From the cell containing the given text, extract its center point as [X, Y] coordinate. 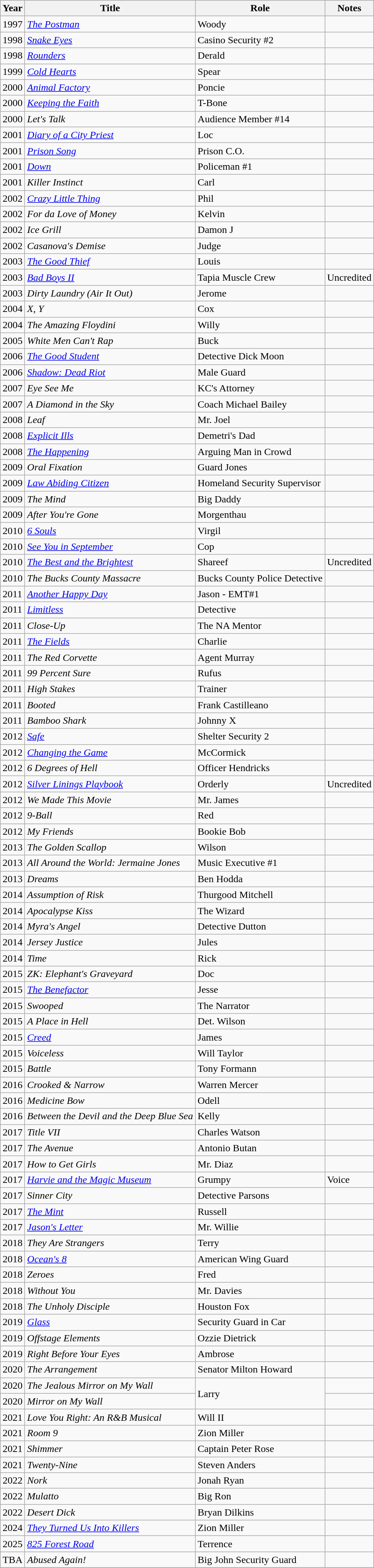
1999 [12, 72]
Shadow: Dead Riot [110, 372]
T-Bone [260, 103]
Kelvin [260, 214]
Antonio Butan [260, 1148]
Title [110, 8]
Mr. Davies [260, 1291]
Swooped [110, 1006]
Odell [260, 1101]
Without You [110, 1291]
Leaf [110, 420]
2005 [12, 341]
How to Get Girls [110, 1164]
Will II [260, 1417]
Shareef [260, 562]
Safe [110, 737]
Sinner City [110, 1195]
Policeman #1 [260, 166]
Arguing Man in Crowd [260, 451]
2024 [12, 1528]
Tapia Muscle Crew [260, 277]
Cox [260, 309]
Buck [260, 341]
Mr. James [260, 800]
Captain Peter Rose [260, 1449]
Right Before Your Eyes [110, 1354]
Morgenthau [260, 515]
Security Guard in Car [260, 1322]
A Diamond in the Sky [110, 404]
The Amazing Floydini [110, 325]
Silver Linings Playbook [110, 784]
825 Forest Road [110, 1544]
Johnny X [260, 721]
6 Degrees of Hell [110, 768]
Guard Jones [260, 467]
Room 9 [110, 1433]
For da Love of Money [110, 214]
Snake Eyes [110, 40]
Loc [260, 135]
After You're Gone [110, 515]
X, Y [110, 309]
Poncie [260, 87]
Changing the Game [110, 752]
Officer Hendricks [260, 768]
The Good Thief [110, 262]
Russell [260, 1212]
Another Happy Day [110, 594]
Bad Boys II [110, 277]
Big John Security Guard [260, 1560]
Keeping the Faith [110, 103]
James [260, 1037]
We Made This Movie [110, 800]
Detective Parsons [260, 1195]
Cop [260, 547]
Oral Fixation [110, 467]
Medicine Bow [110, 1101]
Jonah Ryan [260, 1481]
The Mint [110, 1212]
Eye See Me [110, 388]
The Best and the Brightest [110, 562]
Killer Instinct [110, 182]
Prison Song [110, 151]
Animal Factory [110, 87]
Twenty-Nine [110, 1464]
Limitless [110, 610]
The Red Corvette [110, 657]
All Around the World: Jermaine Jones [110, 863]
Carl [260, 182]
Doc [260, 974]
Jules [260, 942]
Dreams [110, 879]
Frank Castilleano [260, 705]
Spear [260, 72]
Zeroes [110, 1275]
Diary of a City Priest [110, 135]
KC's Attorney [260, 388]
Mirror on My Wall [110, 1401]
Harvie and the Magic Museum [110, 1180]
Myra's Angel [110, 926]
A Place in Hell [110, 1021]
Prison C.O. [260, 151]
2025 [12, 1544]
Between the Devil and the Deep Blue Sea [110, 1116]
Mr. Willie [260, 1227]
Red [260, 816]
Voiceless [110, 1053]
Will Taylor [260, 1053]
Derald [260, 56]
American Wing Guard [260, 1259]
Jason's Letter [110, 1227]
Phil [260, 198]
Virgil [260, 531]
Explicit Ills [110, 435]
Down [110, 166]
Booted [110, 705]
Crazy Little Thing [110, 198]
Tony Formann [260, 1069]
Assumption of Risk [110, 895]
Orderly [260, 784]
They Are Strangers [110, 1243]
Time [110, 958]
Jerome [260, 293]
Senator Milton Howard [260, 1370]
The Jealous Mirror on My Wall [110, 1385]
My Friends [110, 831]
Charlie [260, 641]
Bookie Bob [260, 831]
Bryan Dilkins [260, 1512]
Terry [260, 1243]
9-Ball [110, 816]
Trainer [260, 689]
Casanova's Demise [110, 246]
The Narrator [260, 1006]
The Avenue [110, 1148]
Jersey Justice [110, 942]
99 Percent Sure [110, 673]
Year [12, 8]
Notes [349, 8]
Terrence [260, 1544]
Willy [260, 325]
The Wizard [260, 910]
Detective Dick Moon [260, 356]
Cold Hearts [110, 72]
The Good Student [110, 356]
Ambrose [260, 1354]
Larry [260, 1393]
6 Souls [110, 531]
Agent Murray [260, 657]
Love You Right: An R&B Musical [110, 1417]
Detective Dutton [260, 926]
Casino Security #2 [260, 40]
Dirty Laundry (Air It Out) [110, 293]
The Bucks County Massacre [110, 578]
Big Ron [260, 1496]
Homeland Security Supervisor [260, 483]
Detective [260, 610]
High Stakes [110, 689]
Bucks County Police Detective [260, 578]
Louis [260, 262]
Demetri's Dad [260, 435]
Male Guard [260, 372]
Houston Fox [260, 1306]
TBA [12, 1560]
Judge [260, 246]
The Mind [110, 499]
Fred [260, 1275]
The Fields [110, 641]
Jesse [260, 990]
Role [260, 8]
Mulatto [110, 1496]
Ice Grill [110, 230]
Let's Talk [110, 119]
Voice [349, 1180]
Charles Watson [260, 1132]
Apocalypse Kiss [110, 910]
1997 [12, 24]
Ozzie Dietrick [260, 1338]
Desert Dick [110, 1512]
Law Abiding Citizen [110, 483]
Grumpy [260, 1180]
Rounders [110, 56]
Damon J [260, 230]
Close-Up [110, 626]
The NA Mentor [260, 626]
Warren Mercer [260, 1085]
Mr. Diaz [260, 1164]
Woody [260, 24]
Battle [110, 1069]
Title VII [110, 1132]
Coach Michael Bailey [260, 404]
Nork [110, 1481]
Abused Again! [110, 1560]
Kelly [260, 1116]
The Golden Scallop [110, 847]
Audience Member #14 [260, 119]
White Men Can't Rap [110, 341]
The Unholy Disciple [110, 1306]
Rick [260, 958]
Creed [110, 1037]
The Benefactor [110, 990]
Rufus [260, 673]
They Turned Us Into Killers [110, 1528]
Steven Anders [260, 1464]
ZK: Elephant's Graveyard [110, 974]
The Happening [110, 451]
Glass [110, 1322]
Ben Hodda [260, 879]
Det. Wilson [260, 1021]
Wilson [260, 847]
The Arrangement [110, 1370]
Shelter Security 2 [260, 737]
Offstage Elements [110, 1338]
Crooked & Narrow [110, 1085]
The Postman [110, 24]
Shimmer [110, 1449]
See You in September [110, 547]
Ocean's 8 [110, 1259]
McCormick [260, 752]
Jason - EMT#1 [260, 594]
Bamboo Shark [110, 721]
Thurgood Mitchell [260, 895]
Big Daddy [260, 499]
Mr. Joel [260, 420]
Music Executive #1 [260, 863]
